Return [X, Y] of the center of cell containing provided text 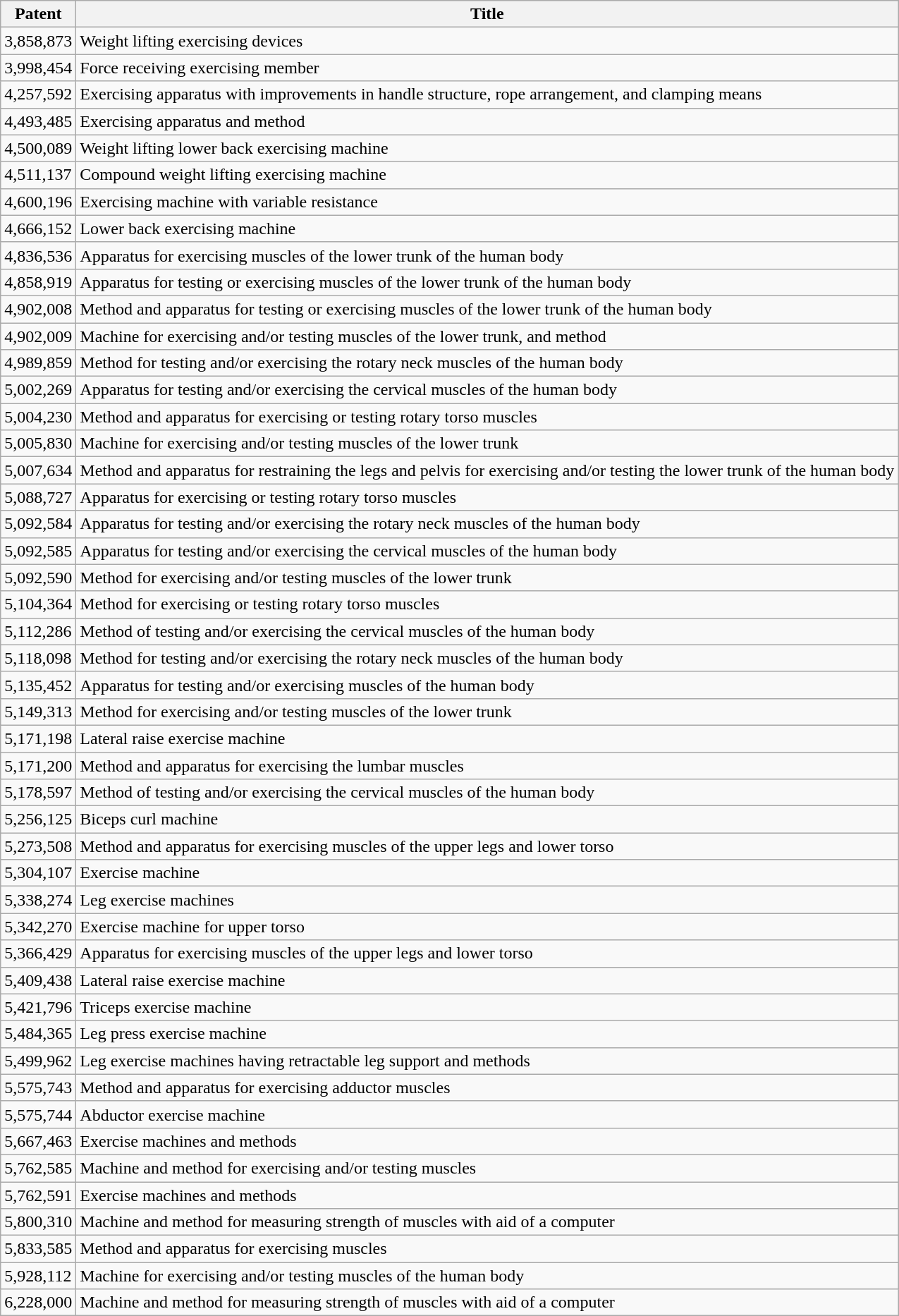
4,902,008 [38, 309]
Apparatus for exercising muscles of the lower trunk of the human body [487, 255]
5,092,590 [38, 578]
Machine for exercising and/or testing muscles of the lower trunk [487, 444]
5,135,452 [38, 685]
4,257,592 [38, 95]
Leg exercise machines having retractable leg support and methods [487, 1061]
Patent [38, 14]
Force receiving exercising member [487, 68]
Leg press exercise machine [487, 1034]
5,499,962 [38, 1061]
5,273,508 [38, 846]
5,833,585 [38, 1249]
6,228,000 [38, 1303]
5,002,269 [38, 390]
5,421,796 [38, 1007]
4,493,485 [38, 121]
Apparatus for testing and/or exercising the rotary neck muscles of the human body [487, 524]
Method and apparatus for exercising the lumbar muscles [487, 765]
5,104,364 [38, 604]
5,366,429 [38, 954]
5,092,584 [38, 524]
Abductor exercise machine [487, 1114]
5,004,230 [38, 417]
4,836,536 [38, 255]
Exercise machine for upper torso [487, 927]
4,500,089 [38, 148]
5,171,198 [38, 738]
5,007,634 [38, 470]
Exercise machine [487, 873]
5,092,585 [38, 551]
Title [487, 14]
Method and apparatus for exercising muscles [487, 1249]
5,118,098 [38, 658]
Weight lifting exercising devices [487, 41]
Method for exercising or testing rotary torso muscles [487, 604]
5,338,274 [38, 900]
5,667,463 [38, 1141]
5,149,313 [38, 712]
5,256,125 [38, 820]
4,600,196 [38, 202]
5,178,597 [38, 793]
5,484,365 [38, 1034]
Exercising machine with variable resistance [487, 202]
5,088,727 [38, 497]
4,511,137 [38, 175]
Method and apparatus for restraining the legs and pelvis for exercising and/or testing the lower trunk of the human body [487, 470]
Apparatus for exercising muscles of the upper legs and lower torso [487, 954]
Compound weight lifting exercising machine [487, 175]
Machine for exercising and/or testing muscles of the human body [487, 1276]
Apparatus for exercising or testing rotary torso muscles [487, 497]
Method and apparatus for exercising adductor muscles [487, 1087]
5,005,830 [38, 444]
Weight lifting lower back exercising machine [487, 148]
5,575,743 [38, 1087]
Biceps curl machine [487, 820]
5,304,107 [38, 873]
Method and apparatus for exercising or testing rotary torso muscles [487, 417]
4,902,009 [38, 336]
Machine for exercising and/or testing muscles of the lower trunk, and method [487, 336]
Exercising apparatus with improvements in handle structure, rope arrangement, and clamping means [487, 95]
3,998,454 [38, 68]
Triceps exercise machine [487, 1007]
Exercising apparatus and method [487, 121]
Method and apparatus for exercising muscles of the upper legs and lower torso [487, 846]
4,666,152 [38, 229]
Machine and method for exercising and/or testing muscles [487, 1168]
5,762,591 [38, 1195]
5,928,112 [38, 1276]
3,858,873 [38, 41]
5,800,310 [38, 1222]
Lower back exercising machine [487, 229]
5,762,585 [38, 1168]
5,575,744 [38, 1114]
5,409,438 [38, 980]
5,171,200 [38, 765]
4,858,919 [38, 282]
Method and apparatus for testing or exercising muscles of the lower trunk of the human body [487, 309]
4,989,859 [38, 363]
5,112,286 [38, 631]
Leg exercise machines [487, 900]
Apparatus for testing and/or exercising muscles of the human body [487, 685]
Apparatus for testing or exercising muscles of the lower trunk of the human body [487, 282]
5,342,270 [38, 927]
